Search for the cell housing the specified text and yield its (X, Y) center coordinate. 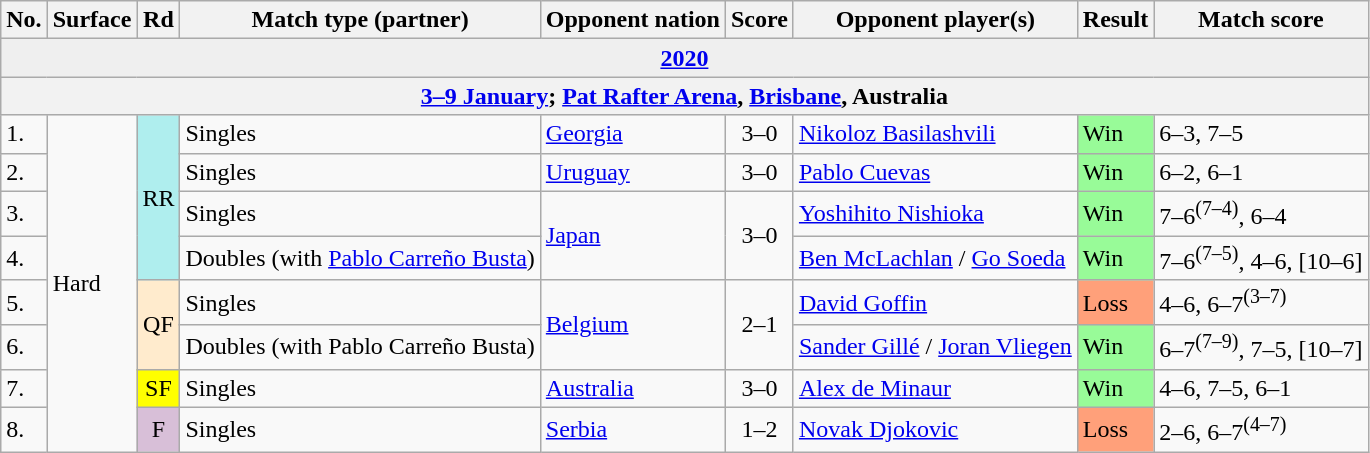
2. (24, 172)
Score (759, 20)
Belgium (632, 324)
RR (158, 198)
Match type (partner) (360, 20)
Nikoloz Basilashvili (935, 134)
David Goffin (935, 302)
Result (1115, 20)
1. (24, 134)
7–6(7–5), 4–6, [10–6] (1261, 258)
Rd (158, 20)
4. (24, 258)
2–6, 6–7(4–7) (1261, 430)
Surface (92, 20)
QF (158, 324)
2–1 (759, 324)
2020 (684, 58)
1–2 (759, 430)
4–6, 7–5, 6–1 (1261, 388)
6. (24, 348)
Ben McLachlan / Go Soeda (935, 258)
6–2, 6–1 (1261, 172)
SF (158, 388)
7. (24, 388)
Pablo Cuevas (935, 172)
3–9 January; Pat Rafter Arena, Brisbane, Australia (684, 96)
6–3, 7–5 (1261, 134)
F (158, 430)
Serbia (632, 430)
5. (24, 302)
Yoshihito Nishioka (935, 214)
No. (24, 20)
Opponent player(s) (935, 20)
3. (24, 214)
Uruguay (632, 172)
Match score (1261, 20)
7–6(7–4), 6–4 (1261, 214)
Australia (632, 388)
Novak Djokovic (935, 430)
Alex de Minaur (935, 388)
Japan (632, 236)
6–7(7–9), 7–5, [10–7] (1261, 348)
Sander Gillé / Joran Vliegen (935, 348)
Opponent nation (632, 20)
Georgia (632, 134)
Hard (92, 284)
4–6, 6–7(3–7) (1261, 302)
8. (24, 430)
